Scan for the cell matching the given text and deliver its [x, y] coordinate at center. 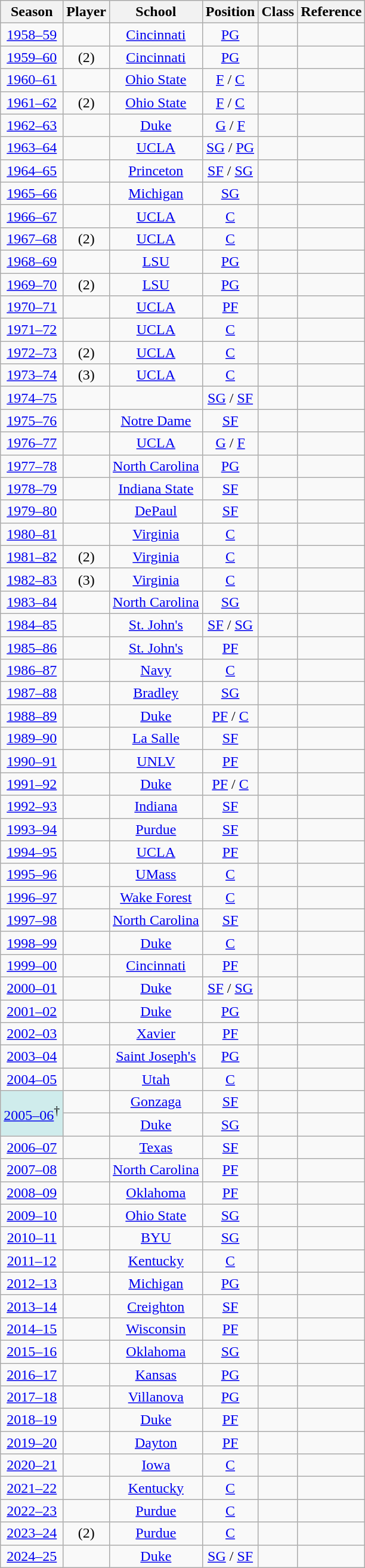
1961–62 [32, 103]
Villanova [156, 1397]
Indiana [156, 807]
2016–17 [32, 1374]
1987–88 [32, 693]
1963–64 [32, 148]
Creighton [156, 1306]
2021–22 [32, 1488]
Dayton [156, 1443]
Wisconsin [156, 1329]
1959–60 [32, 57]
1994–95 [32, 852]
UMass [156, 875]
1966–67 [32, 216]
2024–25 [32, 1556]
Reference [332, 12]
1980–81 [32, 534]
2000–01 [32, 988]
Princeton [156, 171]
2003–04 [32, 1057]
1971–72 [32, 330]
1975–76 [32, 421]
2008–09 [32, 1193]
2009–10 [32, 1215]
Utah [156, 1079]
2006–07 [32, 1147]
1992–93 [32, 807]
School [156, 12]
Saint Joseph's [156, 1057]
2014–15 [32, 1329]
1990–91 [32, 761]
1981–82 [32, 557]
Navy [156, 671]
Position [230, 12]
1964–65 [32, 171]
1958–59 [32, 35]
1973–74 [32, 375]
1993–94 [32, 829]
1977–78 [32, 466]
Indiana State [156, 489]
2011–12 [32, 1261]
1960–61 [32, 80]
1996–97 [32, 897]
2020–21 [32, 1465]
1978–79 [32, 489]
2018–19 [32, 1420]
Gonzaga [156, 1102]
DePaul [156, 511]
1997–98 [32, 920]
1984–85 [32, 625]
2015–16 [32, 1351]
Xavier [156, 1034]
2010–11 [32, 1238]
2012–13 [32, 1283]
1972–73 [32, 353]
2013–14 [32, 1306]
1991–92 [32, 784]
1974–75 [32, 398]
1995–96 [32, 875]
1976–77 [32, 443]
1969–70 [32, 285]
Texas [156, 1147]
Player [86, 12]
2023–24 [32, 1533]
2001–02 [32, 1011]
1967–68 [32, 239]
1988–89 [32, 716]
UNLV [156, 761]
1986–87 [32, 671]
Kansas [156, 1374]
1979–80 [32, 511]
2004–05 [32, 1079]
2002–03 [32, 1034]
1998–99 [32, 943]
Iowa [156, 1465]
2019–20 [32, 1443]
1989–90 [32, 739]
Season [32, 12]
1970–71 [32, 307]
1999–00 [32, 965]
1968–69 [32, 261]
1962–63 [32, 125]
La Salle [156, 739]
2005–06† [32, 1113]
2007–08 [32, 1170]
1985–86 [32, 647]
Wake Forest [156, 897]
2017–18 [32, 1397]
1965–66 [32, 193]
Bradley [156, 693]
2022–23 [32, 1511]
Class [278, 12]
1983–84 [32, 602]
1982–83 [32, 579]
SG / PG [230, 148]
BYU [156, 1238]
Notre Dame [156, 421]
